Detect which cell encompasses the target text, then output its [X, Y] center coordinate. 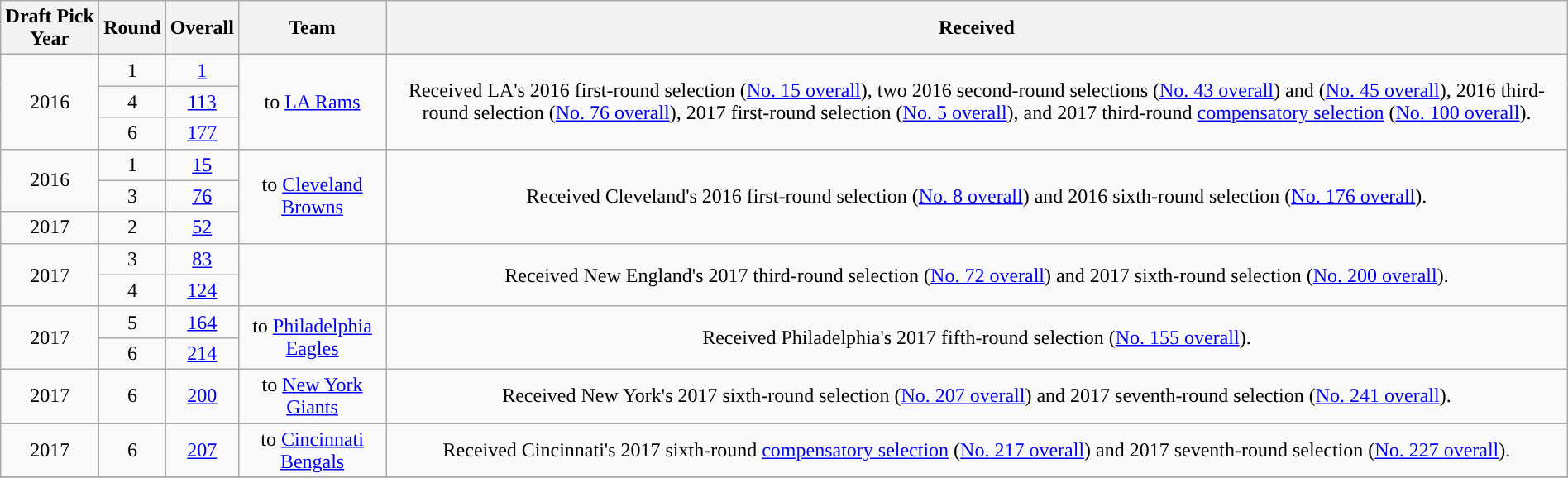
2 [132, 227]
76 [202, 196]
to Cincinnati Bengals [312, 450]
Draft Pick Year [50, 28]
Team [312, 28]
Received Philadelphia's 2017 fifth-round selection (No. 155 overall). [978, 337]
207 [202, 450]
Overall [202, 28]
to New York Giants [312, 395]
177 [202, 133]
113 [202, 102]
to Philadelphia Eagles [312, 337]
83 [202, 259]
Received New York's 2017 sixth-round selection (No. 207 overall) and 2017 seventh-round selection (No. 241 overall). [978, 395]
124 [202, 290]
52 [202, 227]
164 [202, 322]
200 [202, 395]
15 [202, 165]
Received [978, 28]
Received Cleveland's 2016 first-round selection (No. 8 overall) and 2016 sixth-round selection (No. 176 overall). [978, 196]
Received Cincinnati's 2017 sixth-round compensatory selection (No. 217 overall) and 2017 seventh-round selection (No. 227 overall). [978, 450]
Round [132, 28]
to LA Rams [312, 102]
214 [202, 353]
5 [132, 322]
Received New England's 2017 third-round selection (No. 72 overall) and 2017 sixth-round selection (No. 200 overall). [978, 275]
to Cleveland Browns [312, 196]
